Find where the given text appears and provide that cell's center as (X, Y) coordinate. 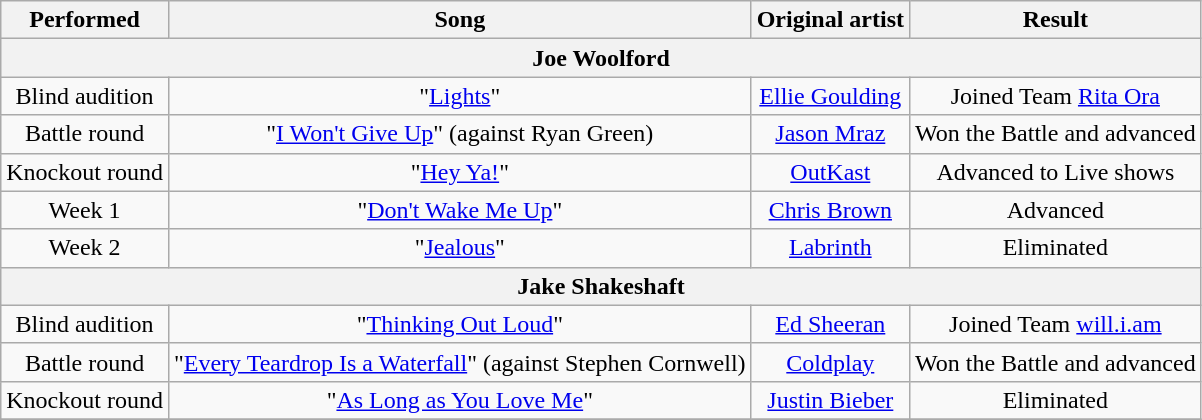
"I Won't Give Up" (against Ryan Green) (460, 134)
Advanced (1056, 210)
Week 1 (85, 210)
Joined Team will.i.am (1056, 324)
Chris Brown (830, 210)
Song (460, 20)
Jake Shakeshaft (601, 286)
"As Long as You Love Me" (460, 400)
Coldplay (830, 362)
"Lights" (460, 96)
"Every Teardrop Is a Waterfall" (against Stephen Cornwell) (460, 362)
Original artist (830, 20)
Jason Mraz (830, 134)
"Jealous" (460, 248)
Justin Bieber (830, 400)
"Don't Wake Me Up" (460, 210)
Result (1056, 20)
Ellie Goulding (830, 96)
Labrinth (830, 248)
Joined Team Rita Ora (1056, 96)
"Hey Ya!" (460, 172)
Advanced to Live shows (1056, 172)
Ed Sheeran (830, 324)
Week 2 (85, 248)
Performed (85, 20)
"Thinking Out Loud" (460, 324)
OutKast (830, 172)
Joe Woolford (601, 58)
